Return the (x, y) coordinate for the center point of the cell that contains the specified text.  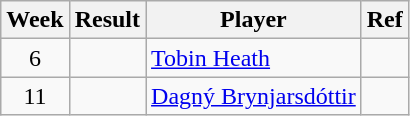
Player (254, 20)
Week (35, 20)
Tobin Heath (254, 58)
6 (35, 58)
Ref (384, 20)
Dagný Brynjarsdóttir (254, 96)
11 (35, 96)
Result (107, 20)
